Identify which cell holds the provided text, then report its [x, y] central coordinate. 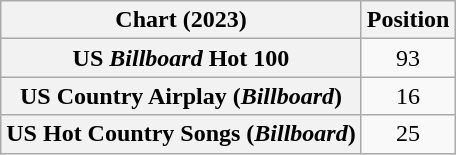
25 [408, 134]
US Hot Country Songs (Billboard) [181, 134]
US Billboard Hot 100 [181, 58]
Position [408, 20]
Chart (2023) [181, 20]
US Country Airplay (Billboard) [181, 96]
16 [408, 96]
93 [408, 58]
